Locate the cell with the specified text and output its (x, y) center coordinate. 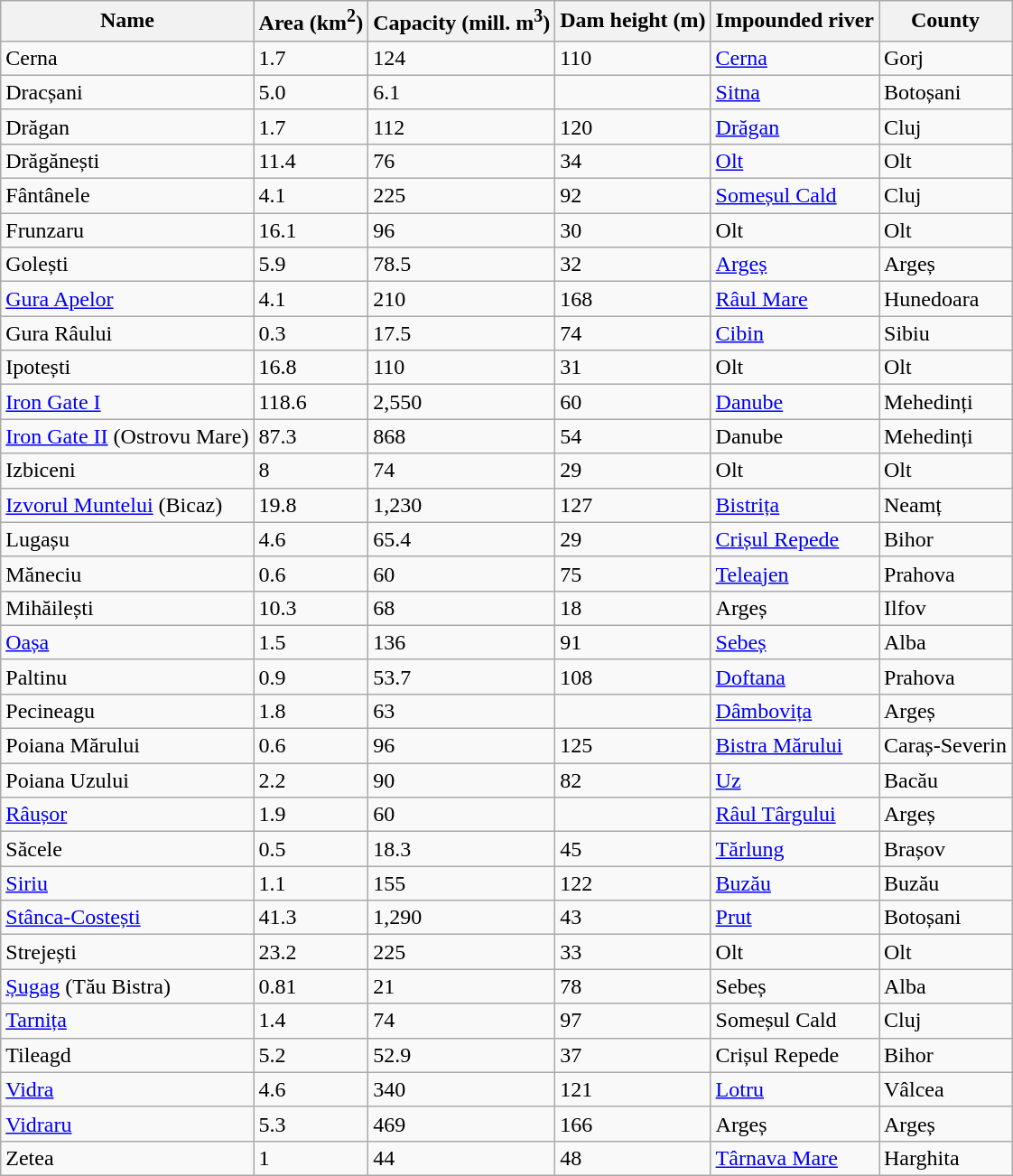
469 (462, 1124)
Bistrița (795, 505)
30 (633, 230)
124 (462, 58)
Ilfov (946, 608)
48 (633, 1158)
1,230 (462, 505)
10.3 (311, 608)
87.3 (311, 436)
Teleajen (795, 574)
210 (462, 299)
Neamț (946, 505)
78.5 (462, 265)
Fântânele (127, 196)
1.5 (311, 642)
Târnava Mare (795, 1158)
Golești (127, 265)
136 (462, 642)
8 (311, 471)
18 (633, 608)
37 (633, 1055)
Iron Gate I (127, 402)
0.5 (311, 849)
5.2 (311, 1055)
Izvorul Muntelui (Bicaz) (127, 505)
0.3 (311, 333)
1.4 (311, 1021)
76 (462, 161)
45 (633, 849)
31 (633, 368)
0.9 (311, 677)
Râul Târgului (795, 815)
Zetea (127, 1158)
65.4 (462, 539)
Șugag (Tău Bistra) (127, 986)
18.3 (462, 849)
19.8 (311, 505)
Ipotești (127, 368)
16.8 (311, 368)
Râul Mare (795, 299)
Sitna (795, 92)
125 (633, 746)
Săcele (127, 849)
Drăgănești (127, 161)
53.7 (462, 677)
Bistra Mărului (795, 746)
97 (633, 1021)
127 (633, 505)
78 (633, 986)
County (946, 22)
Gura Apelor (127, 299)
91 (633, 642)
1.1 (311, 883)
23.2 (311, 952)
2.2 (311, 780)
155 (462, 883)
68 (462, 608)
168 (633, 299)
Lotru (795, 1089)
Oașa (127, 642)
Izbiceni (127, 471)
Poiana Uzului (127, 780)
121 (633, 1089)
Dam height (m) (633, 22)
32 (633, 265)
Hunedoara (946, 299)
5.0 (311, 92)
Pecineagu (127, 711)
Strejești (127, 952)
Name (127, 22)
Măneciu (127, 574)
Cibin (795, 333)
Stânca-Costești (127, 918)
75 (633, 574)
Iron Gate II (Ostrovu Mare) (127, 436)
16.1 (311, 230)
17.5 (462, 333)
Râușor (127, 815)
120 (633, 126)
Dracșani (127, 92)
Vâlcea (946, 1089)
Tărlung (795, 849)
Uz (795, 780)
2,550 (462, 402)
90 (462, 780)
44 (462, 1158)
92 (633, 196)
6.1 (462, 92)
21 (462, 986)
34 (633, 161)
Bacău (946, 780)
Mihăilești (127, 608)
Gura Râului (127, 333)
Lugașu (127, 539)
340 (462, 1089)
Tarnița (127, 1021)
1.9 (311, 815)
122 (633, 883)
33 (633, 952)
Gorj (946, 58)
41.3 (311, 918)
11.4 (311, 161)
Capacity (mill. m3) (462, 22)
43 (633, 918)
Tileagd (127, 1055)
166 (633, 1124)
5.9 (311, 265)
112 (462, 126)
82 (633, 780)
Vidra (127, 1089)
Area (km2) (311, 22)
5.3 (311, 1124)
1,290 (462, 918)
Siriu (127, 883)
Frunzaru (127, 230)
1 (311, 1158)
868 (462, 436)
54 (633, 436)
1.8 (311, 711)
Poiana Mărului (127, 746)
Caraș-Severin (946, 746)
52.9 (462, 1055)
63 (462, 711)
Vidraru (127, 1124)
118.6 (311, 402)
Dâmbovița (795, 711)
Prut (795, 918)
Brașov (946, 849)
0.81 (311, 986)
Doftana (795, 677)
108 (633, 677)
Sibiu (946, 333)
Paltinu (127, 677)
Impounded river (795, 22)
Harghita (946, 1158)
